Provide the [X, Y] coordinate of the cell's center where the given text is located.  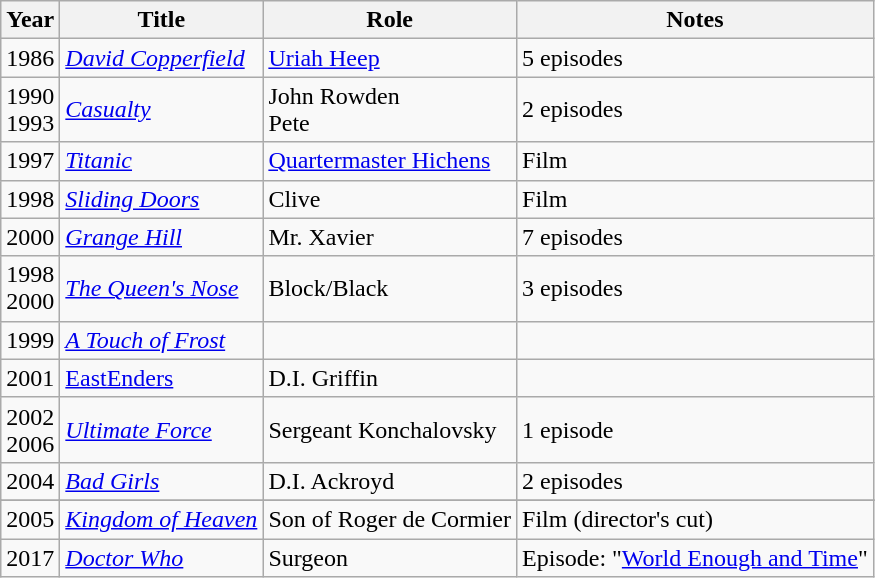
Sergeant Konchalovsky [390, 430]
The Queen's Nose [162, 288]
1999 [30, 340]
2004 [30, 481]
Notes [696, 20]
Son of Roger de Cormier [390, 519]
Titanic [162, 161]
1998 [30, 199]
19901993 [30, 110]
2000 [30, 237]
2017 [30, 557]
Title [162, 20]
David Copperfield [162, 58]
Doctor Who [162, 557]
Quartermaster Hichens [390, 161]
Grange Hill [162, 237]
1 episode [696, 430]
Uriah Heep [390, 58]
7 episodes [696, 237]
Mr. Xavier [390, 237]
2005 [30, 519]
Film (director's cut) [696, 519]
Block/Black [390, 288]
3 episodes [696, 288]
D.I. Ackroyd [390, 481]
Ultimate Force [162, 430]
Role [390, 20]
Sliding Doors [162, 199]
20022006 [30, 430]
Clive [390, 199]
Casualty [162, 110]
Kingdom of Heaven [162, 519]
D.I. Griffin [390, 378]
Surgeon [390, 557]
Year [30, 20]
A Touch of Frost [162, 340]
Episode: "World Enough and Time" [696, 557]
EastEnders [162, 378]
John RowdenPete [390, 110]
1986 [30, 58]
1997 [30, 161]
5 episodes [696, 58]
2001 [30, 378]
19982000 [30, 288]
Bad Girls [162, 481]
